Find where the given text appears and provide that cell's center as [X, Y] coordinate. 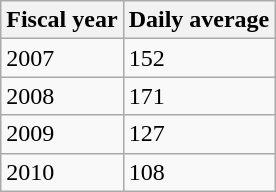
2010 [62, 172]
127 [199, 134]
152 [199, 58]
108 [199, 172]
Daily average [199, 20]
2008 [62, 96]
2009 [62, 134]
2007 [62, 58]
Fiscal year [62, 20]
171 [199, 96]
